Return (x, y) of the center of cell containing provided text 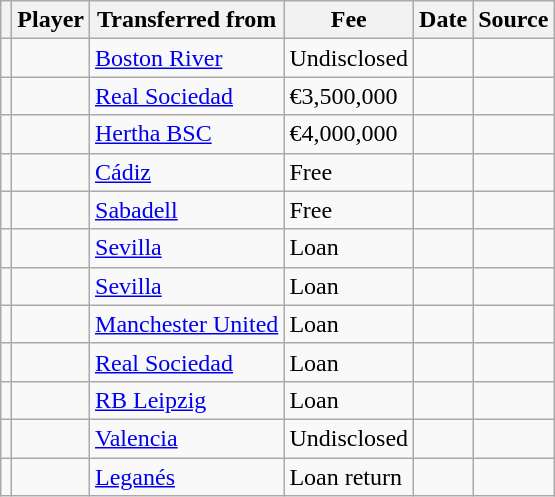
Leganés (187, 477)
Fee (349, 20)
€4,000,000 (349, 134)
Player (51, 20)
Manchester United (187, 324)
Loan return (349, 477)
Cádiz (187, 172)
Date (444, 20)
Source (514, 20)
Hertha BSC (187, 134)
€3,500,000 (349, 96)
Transferred from (187, 20)
Valencia (187, 438)
Boston River (187, 58)
RB Leipzig (187, 400)
Sabadell (187, 210)
